Capture the cell that displays the provided text and extract its [X, Y] central coordinate. 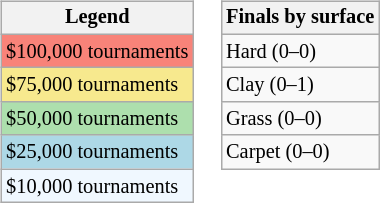
$10,000 tournaments [97, 186]
Finals by surface [300, 18]
Legend [97, 18]
$25,000 tournaments [97, 152]
$50,000 tournaments [97, 119]
Carpet (0–0) [300, 152]
Hard (0–0) [300, 51]
Grass (0–0) [300, 119]
Clay (0–1) [300, 85]
$75,000 tournaments [97, 85]
$100,000 tournaments [97, 51]
